Return the [X, Y] coordinate for the center point of the cell that contains the specified text.  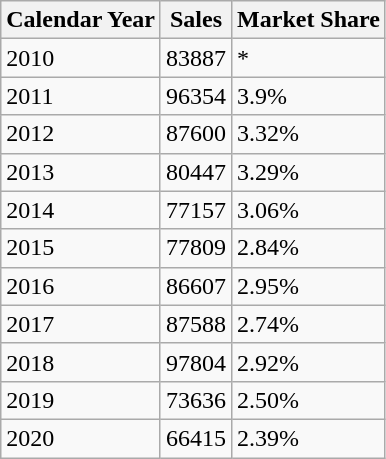
3.9% [309, 96]
2016 [81, 286]
2012 [81, 134]
87588 [196, 324]
2017 [81, 324]
3.06% [309, 210]
Calendar Year [81, 20]
73636 [196, 400]
2013 [81, 172]
2.84% [309, 248]
3.29% [309, 172]
* [309, 58]
97804 [196, 362]
2011 [81, 96]
2.95% [309, 286]
2015 [81, 248]
80447 [196, 172]
2.92% [309, 362]
77809 [196, 248]
2019 [81, 400]
86607 [196, 286]
Market Share [309, 20]
77157 [196, 210]
96354 [196, 96]
2010 [81, 58]
2.39% [309, 438]
3.32% [309, 134]
2020 [81, 438]
2018 [81, 362]
66415 [196, 438]
Sales [196, 20]
83887 [196, 58]
2.50% [309, 400]
2014 [81, 210]
87600 [196, 134]
2.74% [309, 324]
